Locate the cell with the specified text and output its (X, Y) center coordinate. 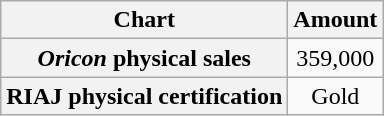
Oricon physical sales (144, 58)
Gold (336, 96)
Amount (336, 20)
359,000 (336, 58)
Chart (144, 20)
RIAJ physical certification (144, 96)
